Determine the [x, y] coordinate at the center of the cell enclosing the given text.  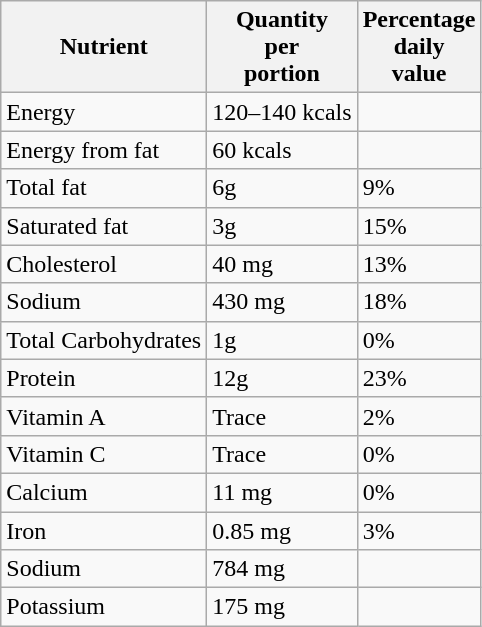
1g [282, 340]
13% [419, 264]
Potassium [104, 607]
Protein [104, 378]
23% [419, 378]
3g [282, 226]
Calcium [104, 492]
Total Carbohydrates [104, 340]
Nutrient [104, 47]
18% [419, 302]
Energy from fat [104, 150]
Vitamin A [104, 416]
11 mg [282, 492]
0.85 mg [282, 531]
Total fat [104, 188]
430 mg [282, 302]
Quantityperportion [282, 47]
15% [419, 226]
6g [282, 188]
60 kcals [282, 150]
12g [282, 378]
120–140 kcals [282, 112]
Energy [104, 112]
9% [419, 188]
3% [419, 531]
Percentagedailyvalue [419, 47]
Iron [104, 531]
175 mg [282, 607]
40 mg [282, 264]
Cholesterol [104, 264]
2% [419, 416]
784 mg [282, 569]
Vitamin C [104, 454]
Saturated fat [104, 226]
